Return (X, Y) of the center of cell containing provided text 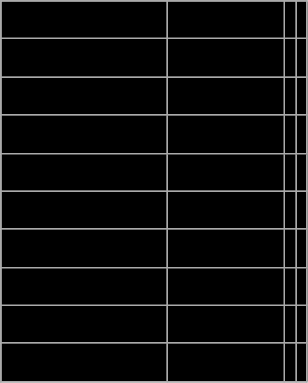
Kennedy Little (84, 248)
Elise Morphy (84, 324)
Olivia King (84, 172)
Jorden Mattison (84, 286)
Brooke Carriere (84, 96)
Rachel Enzler (84, 134)
Peyton Beady (84, 58)
Anna Larose (84, 210)
Morgan Sadler (84, 362)
Katelyn Arman (84, 20)
